Detect which cell encompasses the target text, then output its [x, y] center coordinate. 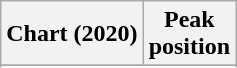
Chart (2020) [72, 34]
Peakposition [189, 34]
